From the cell containing the given text, extract its center point as [X, Y] coordinate. 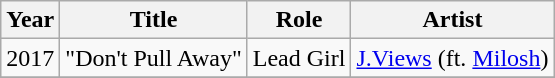
"Don't Pull Away" [154, 58]
Title [154, 20]
2017 [30, 58]
J.Views (ft. Milosh) [452, 58]
Year [30, 20]
Lead Girl [299, 58]
Role [299, 20]
Artist [452, 20]
